Capture the cell that displays the provided text and extract its [x, y] central coordinate. 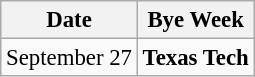
Bye Week [196, 20]
Date [69, 20]
September 27 [69, 58]
Texas Tech [196, 58]
